Capture the cell that displays the provided text and extract its (x, y) central coordinate. 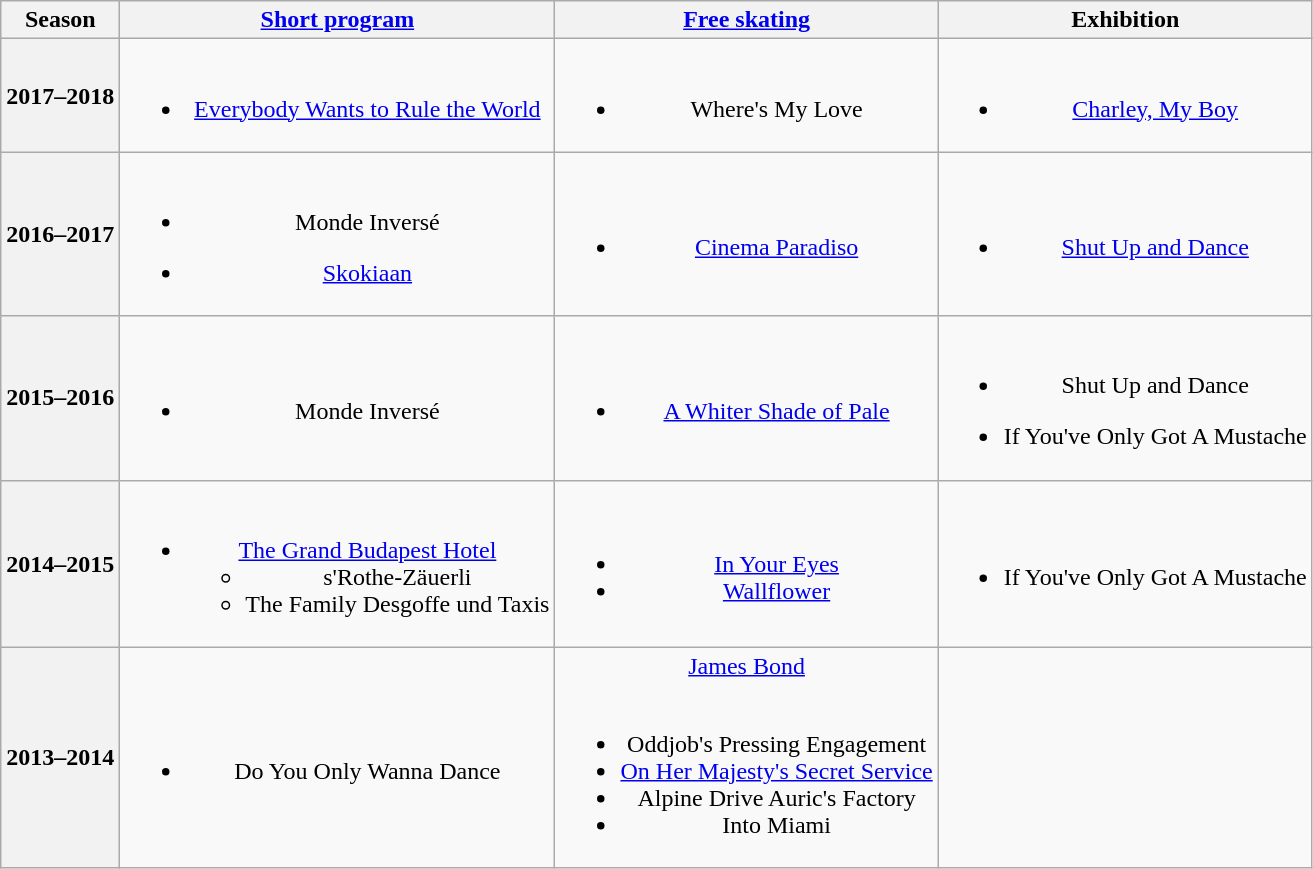
Short program (338, 20)
James Bond Oddjob's Pressing Engagement On Her Majesty's Secret ServiceAlpine Drive Auric's Factory Into Miami (746, 758)
Cinema Paradiso (746, 234)
Charley, My Boy (1125, 96)
Shut Up and Dance If You've Only Got A Mustache (1125, 398)
Shut Up and Dance (1125, 234)
Monde Inversé (338, 398)
Season (60, 20)
Where's My Love (746, 96)
A Whiter Shade of Pale (746, 398)
Free skating (746, 20)
2014–2015 (60, 564)
The Grand Budapest Hotels'Rothe-Zäuerli The Family Desgoffe und Taxis (338, 564)
If You've Only Got A Mustache (1125, 564)
2013–2014 (60, 758)
2016–2017 (60, 234)
2015–2016 (60, 398)
2017–2018 (60, 96)
Monde Inversé Skokiaan (338, 234)
Do You Only Wanna Dance (338, 758)
Exhibition (1125, 20)
In Your Eyes Wallflower (746, 564)
Everybody Wants to Rule the World (338, 96)
